For the text-containing cell, return its midpoint in (X, Y) coordinate format. 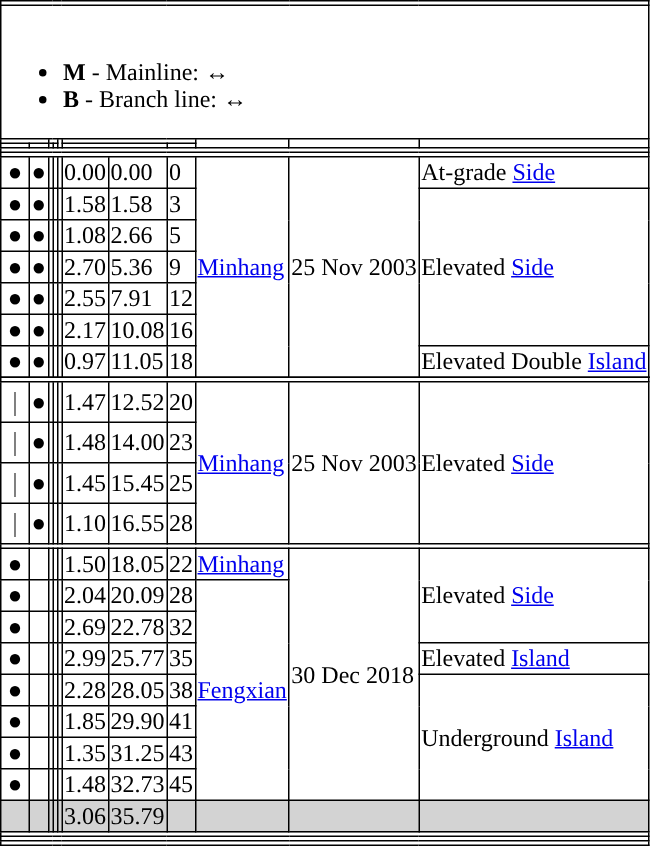
M - Mainline: ↔ B - Branch line: ↔ (325, 72)
16 (181, 330)
16.55 (137, 523)
43 (181, 753)
14.00 (137, 442)
2.17 (85, 330)
5.36 (137, 267)
23 (181, 442)
41 (181, 722)
32 (181, 627)
20.09 (137, 596)
3 (181, 204)
12.52 (137, 402)
0.97 (85, 362)
30 Dec 2018 (354, 674)
25.77 (137, 659)
29.90 (137, 722)
1.50 (85, 564)
1.47 (85, 402)
20 (181, 402)
Elevated Island (534, 659)
Underground Island (534, 737)
2.70 (85, 267)
31.25 (137, 753)
0 (181, 173)
10.08 (137, 330)
22.78 (137, 627)
2.99 (85, 659)
1.10 (85, 523)
2.55 (85, 299)
38 (181, 690)
1.45 (85, 483)
1.35 (85, 753)
9 (181, 267)
5 (181, 236)
2.04 (85, 596)
18 (181, 362)
2.28 (85, 690)
28.05 (137, 690)
11.05 (137, 362)
1.08 (85, 236)
35.79 (137, 816)
35 (181, 659)
18.05 (137, 564)
32.73 (137, 785)
1.85 (85, 722)
12 (181, 299)
2.66 (137, 236)
2.69 (85, 627)
Fengxian (242, 690)
15.45 (137, 483)
22 (181, 564)
Elevated Double Island (534, 362)
45 (181, 785)
At-grade Side (534, 173)
7.91 (137, 299)
3.06 (85, 816)
25 (181, 483)
